Detect which cell encompasses the target text, then output its (x, y) center coordinate. 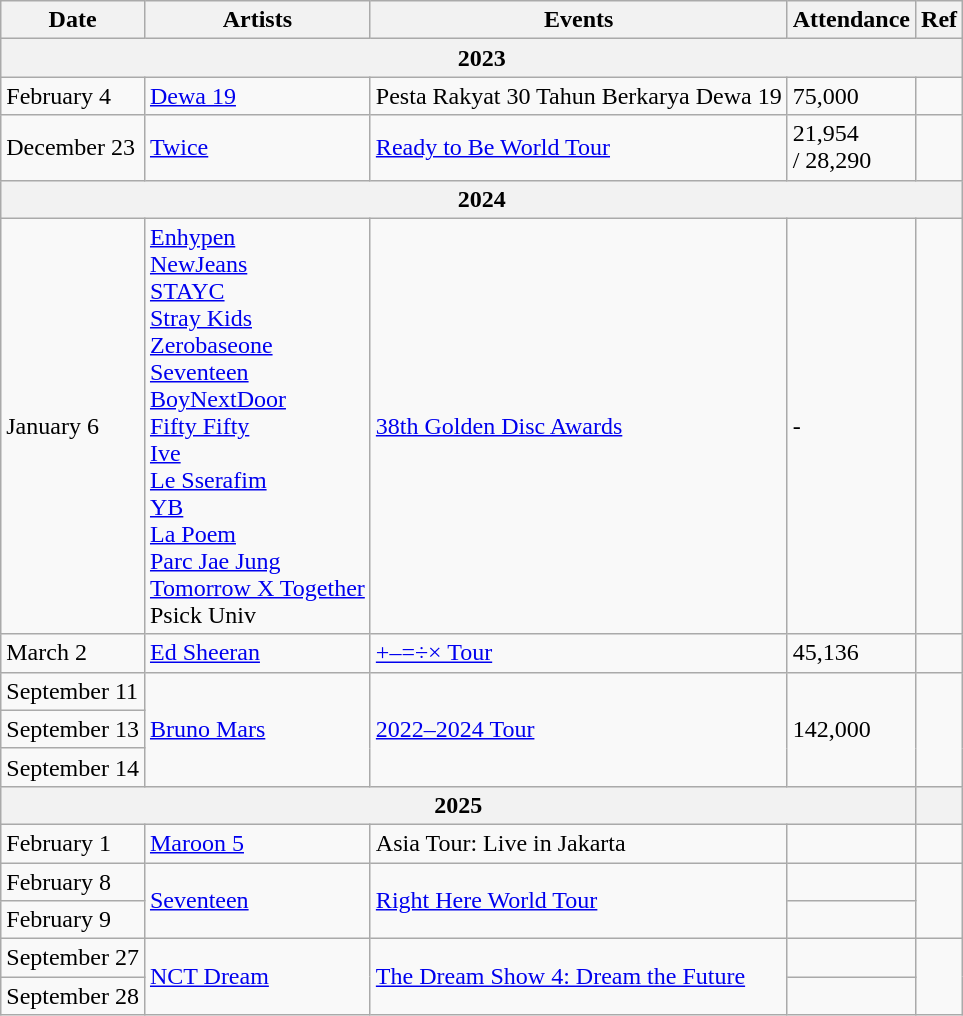
2022–2024 Tour (578, 729)
January 6 (73, 426)
September 28 (73, 996)
2023 (482, 58)
Attendance (851, 20)
EnhypenNewJeansSTAYCStray KidsZerobaseoneSeventeenBoyNextDoorFifty FiftyIveLe SserafimYBLa PoemParc Jae JungTomorrow X TogetherPsick Univ (257, 426)
March 2 (73, 653)
2025 (458, 805)
Artists (257, 20)
Ready to Be World Tour (578, 148)
February 4 (73, 96)
Date (73, 20)
The Dream Show 4: Dream the Future (578, 977)
45,136 (851, 653)
Bruno Mars (257, 729)
Twice (257, 148)
142,000 (851, 729)
September 13 (73, 729)
Asia Tour: Live in Jakarta (578, 843)
NCT Dream (257, 977)
Ref (940, 20)
February 8 (73, 881)
Dewa 19 (257, 96)
- (851, 426)
21,954/ 28,290 (851, 148)
Maroon 5 (257, 843)
Ed Sheeran (257, 653)
September 27 (73, 958)
38th Golden Disc Awards (578, 426)
Right Here World Tour (578, 900)
December 23 (73, 148)
February 9 (73, 920)
Pesta Rakyat 30 Tahun Berkarya Dewa 19 (578, 96)
September 14 (73, 767)
February 1 (73, 843)
September 11 (73, 691)
2024 (482, 199)
+–=÷× Tour (578, 653)
75,000 (851, 96)
Seventeen (257, 900)
Events (578, 20)
